Locate the cell with the specified text and output its [X, Y] center coordinate. 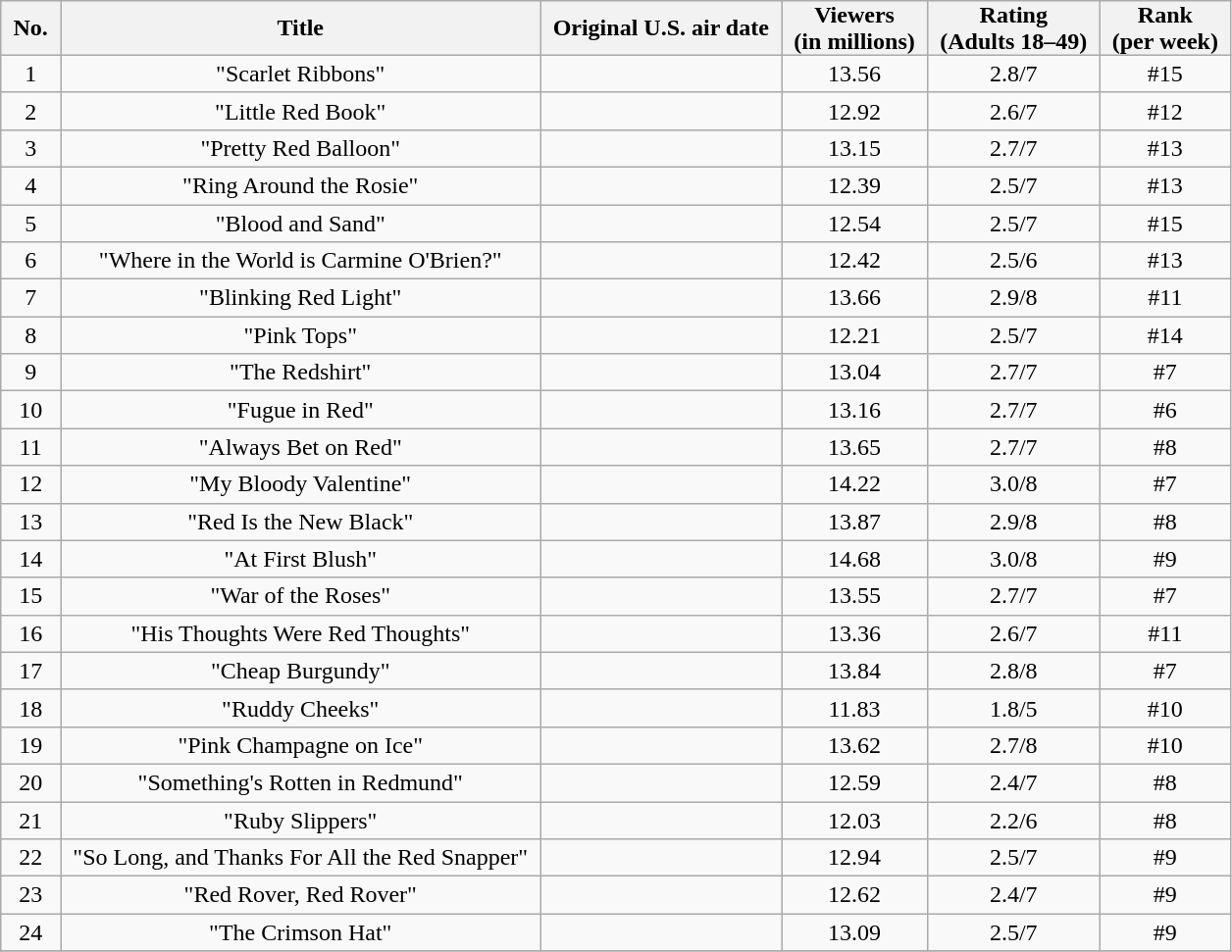
17 [31, 671]
13.09 [855, 932]
No. [31, 28]
2.2/6 [1013, 821]
"Pink Tops" [300, 335]
#12 [1165, 111]
"Cheap Burgundy" [300, 671]
13.84 [855, 671]
Rank(per week) [1165, 28]
Rating(Adults 18–49) [1013, 28]
"Always Bet on Red" [300, 447]
23 [31, 895]
12.94 [855, 858]
"Blood and Sand" [300, 223]
5 [31, 223]
"Fugue in Red" [300, 410]
12.62 [855, 895]
Original U.S. air date [661, 28]
"At First Blush" [300, 559]
7 [31, 298]
"Red Is the New Black" [300, 522]
13.66 [855, 298]
13.56 [855, 74]
Viewers(in millions) [855, 28]
"Ring Around the Rosie" [300, 185]
12.92 [855, 111]
13.55 [855, 596]
19 [31, 745]
11 [31, 447]
2 [31, 111]
12.59 [855, 782]
2.8/7 [1013, 74]
"Ruddy Cheeks" [300, 708]
11.83 [855, 708]
"Blinking Red Light" [300, 298]
12.39 [855, 185]
14 [31, 559]
13 [31, 522]
2.8/8 [1013, 671]
#6 [1165, 410]
"Little Red Book" [300, 111]
24 [31, 932]
12.42 [855, 261]
"Pretty Red Balloon" [300, 148]
"Something's Rotten in Redmund" [300, 782]
13.15 [855, 148]
13.36 [855, 633]
"Scarlet Ribbons" [300, 74]
"War of the Roses" [300, 596]
"Red Rover, Red Rover" [300, 895]
"Ruby Slippers" [300, 821]
"My Bloody Valentine" [300, 484]
15 [31, 596]
12.03 [855, 821]
8 [31, 335]
14.68 [855, 559]
"His Thoughts Were Red Thoughts" [300, 633]
13.16 [855, 410]
13.62 [855, 745]
16 [31, 633]
1 [31, 74]
"The Redshirt" [300, 373]
13.04 [855, 373]
Title [300, 28]
20 [31, 782]
2.7/8 [1013, 745]
"Pink Champagne on Ice" [300, 745]
2.5/6 [1013, 261]
10 [31, 410]
6 [31, 261]
"Where in the World is Carmine O'Brien?" [300, 261]
12.21 [855, 335]
21 [31, 821]
18 [31, 708]
12.54 [855, 223]
9 [31, 373]
#14 [1165, 335]
4 [31, 185]
"So Long, and Thanks For All the Red Snapper" [300, 858]
13.87 [855, 522]
1.8/5 [1013, 708]
13.65 [855, 447]
12 [31, 484]
3 [31, 148]
14.22 [855, 484]
22 [31, 858]
"The Crimson Hat" [300, 932]
